Determine the (x, y) coordinate at the center of the cell enclosing the given text.  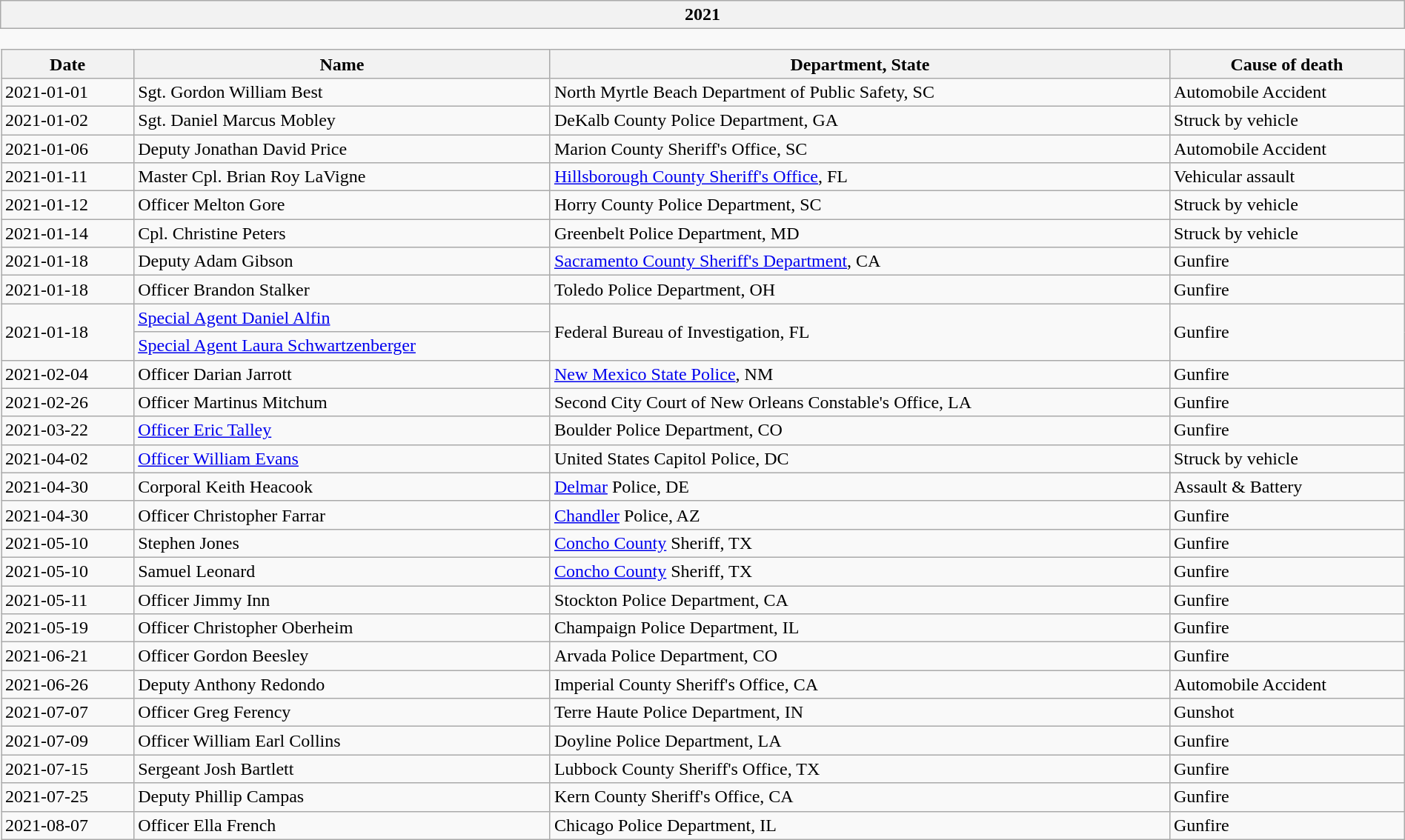
2021-07-15 (68, 769)
Deputy Jonathan David Price (342, 149)
Sergeant Josh Bartlett (342, 769)
Toledo Police Department, OH (860, 290)
Sgt. Daniel Marcus Mobley (342, 120)
2021-02-26 (68, 402)
Sgt. Gordon William Best (342, 92)
Master Cpl. Brian Roy LaVigne (342, 177)
Officer Martinus Mitchum (342, 402)
Chandler Police, AZ (860, 515)
Federal Bureau of Investigation, FL (860, 332)
2021-07-07 (68, 713)
Samuel Leonard (342, 571)
Lubbock County Sheriff's Office, TX (860, 769)
2021-05-19 (68, 628)
Arvada Police Department, CO (860, 656)
Boulder Police Department, CO (860, 430)
2021-01-02 (68, 120)
Vehicular assault (1286, 177)
Chicago Police Department, IL (860, 825)
New Mexico State Police, NM (860, 374)
Doyline Police Department, LA (860, 741)
2021 (702, 15)
Officer William Earl Collins (342, 741)
Special Agent Laura Schwartzenberger (342, 346)
Officer William Evans (342, 459)
Gunshot (1286, 713)
2021-01-01 (68, 92)
Deputy Anthony Redondo (342, 684)
Officer Melton Gore (342, 205)
Officer Gordon Beesley (342, 656)
2021-05-11 (68, 599)
2021-01-11 (68, 177)
Officer Christopher Farrar (342, 515)
2021-01-14 (68, 233)
Imperial County Sheriff's Office, CA (860, 684)
Terre Haute Police Department, IN (860, 713)
Greenbelt Police Department, MD (860, 233)
Assault & Battery (1286, 487)
Department, State (860, 64)
Sacramento County Sheriff's Department, CA (860, 261)
DeKalb County Police Department, GA (860, 120)
Horry County Police Department, SC (860, 205)
Delmar Police, DE (860, 487)
Officer Christopher Oberheim (342, 628)
Kern County Sheriff's Office, CA (860, 797)
2021-06-26 (68, 684)
Cpl. Christine Peters (342, 233)
Officer Eric Talley (342, 430)
2021-08-07 (68, 825)
2021-07-09 (68, 741)
Officer Brandon Stalker (342, 290)
2021-04-02 (68, 459)
Name (342, 64)
2021-01-12 (68, 205)
Stephen Jones (342, 543)
Hillsborough County Sheriff's Office, FL (860, 177)
Officer Ella French (342, 825)
Officer Greg Ferency (342, 713)
Cause of death (1286, 64)
Marion County Sheriff's Office, SC (860, 149)
2021-06-21 (68, 656)
2021-03-22 (68, 430)
Special Agent Daniel Alfin (342, 318)
2021-01-06 (68, 149)
Date (68, 64)
2021-02-04 (68, 374)
United States Capitol Police, DC (860, 459)
North Myrtle Beach Department of Public Safety, SC (860, 92)
Corporal Keith Heacook (342, 487)
Champaign Police Department, IL (860, 628)
2021-07-25 (68, 797)
Officer Darian Jarrott (342, 374)
Second City Court of New Orleans Constable's Office, LA (860, 402)
Officer Jimmy Inn (342, 599)
Stockton Police Department, CA (860, 599)
Deputy Adam Gibson (342, 261)
Deputy Phillip Campas (342, 797)
